Find where the given text appears and provide that cell's center as (X, Y) coordinate. 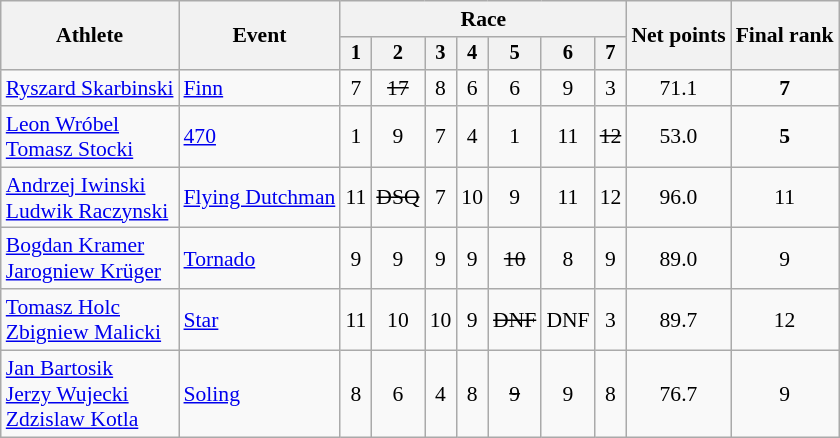
Soling (259, 394)
89.0 (678, 258)
71.1 (678, 88)
Athlete (90, 36)
Jan BartosikJerzy WujeckiZdzislaw Kotla (90, 394)
DSQ (398, 198)
Finn (259, 88)
Star (259, 320)
Ryszard Skarbinski (90, 88)
53.0 (678, 136)
76.7 (678, 394)
Event (259, 36)
470 (259, 136)
Andrzej IwinskiLudwik Raczynski (90, 198)
96.0 (678, 198)
89.7 (678, 320)
Flying Dutchman (259, 198)
17 (398, 88)
2 (398, 54)
Final rank (785, 36)
Net points (678, 36)
Bogdan KramerJarogniew Krüger (90, 258)
Tornado (259, 258)
Tomasz HolcZbigniew Malicki (90, 320)
Race (483, 19)
Leon WróbelTomasz Stocki (90, 136)
